Return the [x, y] coordinate for the center point of the cell that contains the specified text.  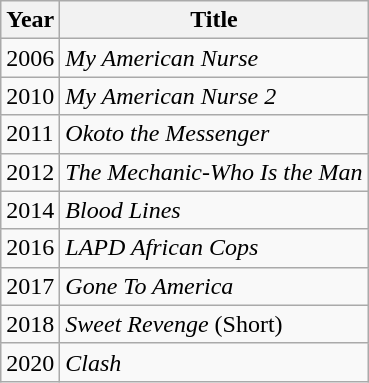
Sweet Revenge (Short) [214, 324]
Okoto the Messenger [214, 134]
Clash [214, 362]
Year [30, 20]
2018 [30, 324]
2014 [30, 210]
2017 [30, 286]
2012 [30, 172]
My American Nurse [214, 58]
2016 [30, 248]
Gone To America [214, 286]
LAPD African Cops [214, 248]
Blood Lines [214, 210]
The Mechanic-Who Is the Man [214, 172]
2011 [30, 134]
2010 [30, 96]
Title [214, 20]
2020 [30, 362]
2006 [30, 58]
My American Nurse 2 [214, 96]
